Extract the [X, Y] coordinate from the center of the cell holding the provided text.  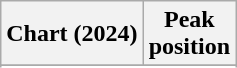
Chart (2024) [72, 34]
Peakposition [189, 34]
